Find where the given text appears and provide that cell's center as [x, y] coordinate. 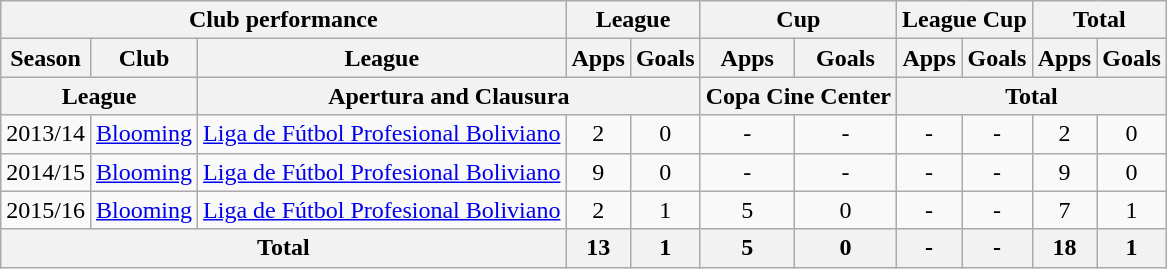
2015/16 [46, 210]
2014/15 [46, 172]
13 [598, 248]
Cup [798, 20]
Club [144, 58]
7 [1064, 210]
Club performance [284, 20]
Season [46, 58]
Copa Cine Center [798, 96]
2013/14 [46, 134]
Apertura and Clausura [450, 96]
League Cup [965, 20]
18 [1064, 248]
